Capture the cell that displays the provided text and extract its [X, Y] central coordinate. 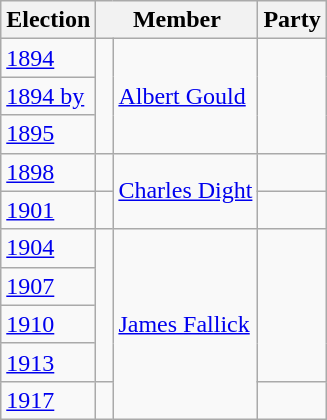
1894 [48, 58]
1907 [48, 286]
Member [177, 20]
Albert Gould [186, 96]
1901 [48, 210]
1898 [48, 172]
Charles Dight [186, 191]
1910 [48, 324]
Party [292, 20]
1895 [48, 134]
1894 by [48, 96]
James Fallick [186, 324]
Election [48, 20]
1913 [48, 362]
1904 [48, 248]
1917 [48, 400]
